Find where the given text appears and provide that cell's center as [x, y] coordinate. 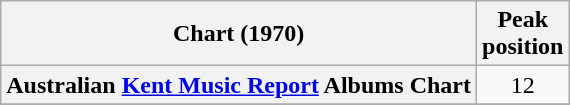
Chart (1970) [239, 34]
Peakposition [523, 34]
Australian Kent Music Report Albums Chart [239, 85]
12 [523, 85]
